For the text-containing cell, return its midpoint in (X, Y) coordinate format. 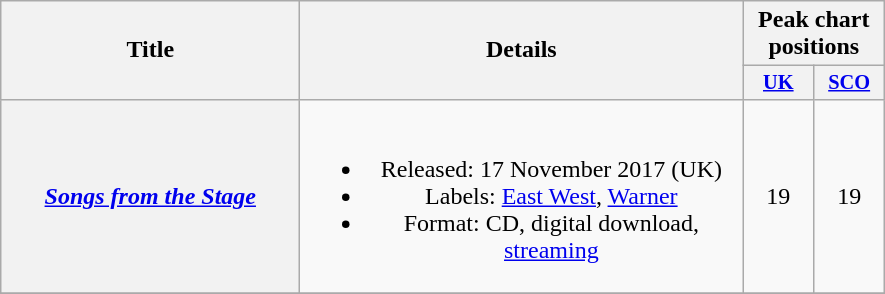
Released: 17 November 2017 (UK)Labels: East West, WarnerFormat: CD, digital download, streaming (522, 196)
Peak chart positions (814, 34)
Details (522, 50)
UK (778, 83)
Songs from the Stage (150, 196)
SCO (850, 83)
Title (150, 50)
